Search for the cell housing the specified text and yield its [x, y] center coordinate. 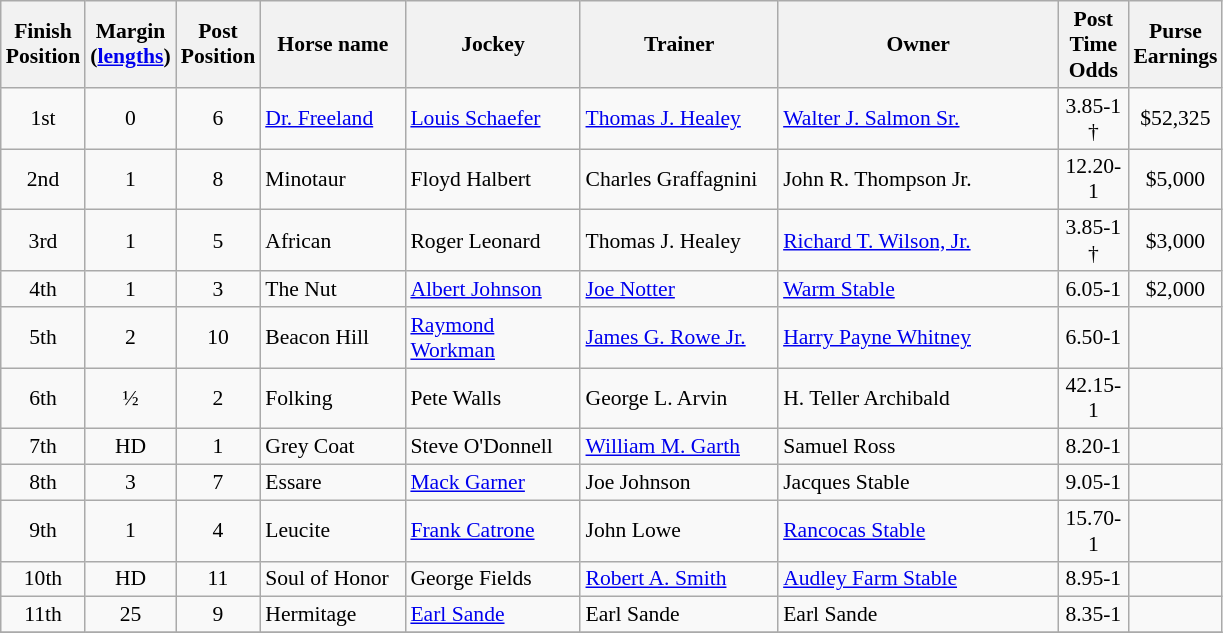
William M. Garth [679, 447]
Jacques Stable [918, 483]
11 [218, 579]
Floyd Halbert [492, 180]
5th [43, 338]
Richard T. Wilson, Jr. [918, 240]
Minotaur [332, 180]
$5,000 [1175, 180]
4th [43, 289]
Grey Coat [332, 447]
15.70-1 [1093, 530]
$3,000 [1175, 240]
Mack Garner [492, 483]
Joe Notter [679, 289]
8th [43, 483]
Pete Walls [492, 398]
Frank Catrone [492, 530]
6th [43, 398]
10th [43, 579]
John R. Thompson Jr. [918, 180]
John Lowe [679, 530]
42.15-1 [1093, 398]
10 [218, 338]
Trainer [679, 44]
6 [218, 118]
8.35-1 [1093, 615]
25 [130, 615]
Folking [332, 398]
Essare [332, 483]
$52,325 [1175, 118]
Charles Graffagnini [679, 180]
George L. Arvin [679, 398]
9 [218, 615]
Albert Johnson [492, 289]
Margin (lengths) [130, 44]
Joe Johnson [679, 483]
12.20-1 [1093, 180]
Walter J. Salmon Sr. [918, 118]
8.20-1 [1093, 447]
Roger Leonard [492, 240]
½ [130, 398]
3rd [43, 240]
The Nut [332, 289]
11th [43, 615]
Samuel Ross [918, 447]
Louis Schaefer [492, 118]
Owner [918, 44]
Beacon Hill [332, 338]
8 [218, 180]
PostTime Odds [1093, 44]
Jockey [492, 44]
Audley Farm Stable [918, 579]
Dr. Freeland [332, 118]
7 [218, 483]
0 [130, 118]
PostPosition [218, 44]
Steve O'Donnell [492, 447]
PurseEarnings [1175, 44]
James G. Rowe Jr. [679, 338]
5 [218, 240]
9th [43, 530]
Horse name [332, 44]
9.05-1 [1093, 483]
2nd [43, 180]
Robert A. Smith [679, 579]
H. Teller Archibald [918, 398]
Harry Payne Whitney [918, 338]
Rancocas Stable [918, 530]
African [332, 240]
Warm Stable [918, 289]
Leucite [332, 530]
Finish Position [43, 44]
1st [43, 118]
7th [43, 447]
4 [218, 530]
Raymond Workman [492, 338]
6.50-1 [1093, 338]
8.95-1 [1093, 579]
Soul of Honor [332, 579]
George Fields [492, 579]
$2,000 [1175, 289]
6.05-1 [1093, 289]
Hermitage [332, 615]
